Return [X, Y] of the center of cell containing provided text 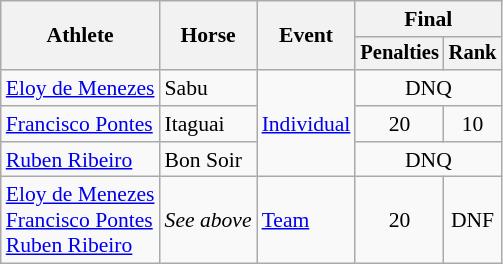
Eloy de MenezesFrancisco PontesRuben Ribeiro [80, 220]
Rank [473, 54]
Event [306, 36]
Sabu [208, 88]
See above [208, 220]
Individual [306, 124]
10 [473, 124]
Final [428, 19]
Horse [208, 36]
DNF [473, 220]
Athlete [80, 36]
Francisco Pontes [80, 124]
Team [306, 220]
Ruben Ribeiro [80, 160]
Itaguai [208, 124]
Eloy de Menezes [80, 88]
Bon Soir [208, 160]
Penalties [399, 54]
